Output the (X, Y) coordinate of the center of the cell containing the given text.  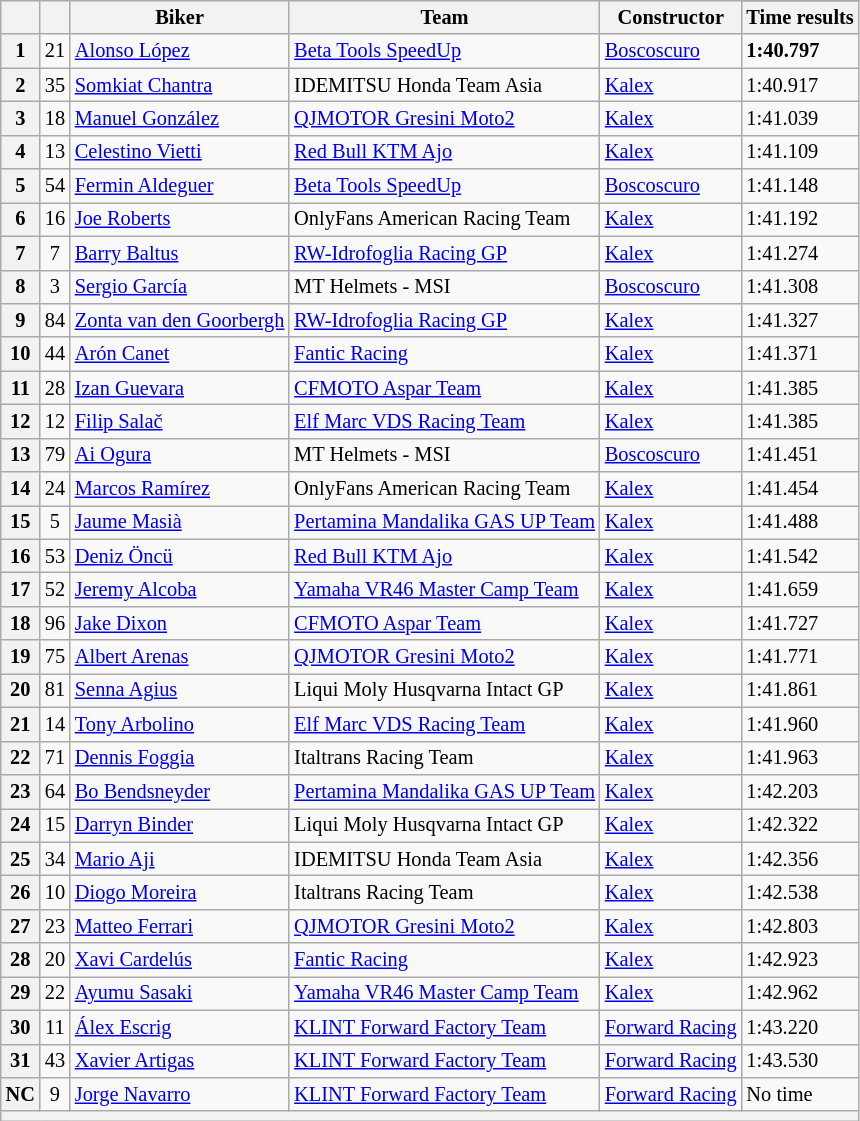
43 (55, 1061)
Ai Ogura (180, 455)
Dennis Foggia (180, 758)
1:41.274 (800, 253)
Fermin Aldeguer (180, 186)
Biker (180, 17)
1:41.542 (800, 556)
1:41.451 (800, 455)
1:42.356 (800, 859)
No time (800, 1094)
Constructor (671, 17)
44 (55, 354)
19 (20, 657)
1:41.960 (800, 724)
Izan Guevara (180, 388)
Matteo Ferrari (180, 926)
Time results (800, 17)
30 (20, 1027)
Xavi Cardelús (180, 960)
Arón Canet (180, 354)
27 (20, 926)
Barry Baltus (180, 253)
Alonso López (180, 51)
84 (55, 320)
1:41.192 (800, 219)
25 (20, 859)
1:42.923 (800, 960)
Albert Arenas (180, 657)
1:42.322 (800, 825)
81 (55, 690)
Tony Arbolino (180, 724)
1:41.727 (800, 623)
1:41.039 (800, 118)
75 (55, 657)
1:43.220 (800, 1027)
4 (20, 152)
1:41.963 (800, 758)
29 (20, 993)
Joe Roberts (180, 219)
31 (20, 1061)
2 (20, 85)
1 (20, 51)
1:41.861 (800, 690)
Celestino Vietti (180, 152)
1:41.148 (800, 186)
Deniz Öncü (180, 556)
1:41.771 (800, 657)
1:41.308 (800, 287)
Somkiat Chantra (180, 85)
17 (20, 589)
1:41.659 (800, 589)
8 (20, 287)
1:42.538 (800, 892)
1:41.109 (800, 152)
Zonta van den Goorbergh (180, 320)
26 (20, 892)
Team (444, 17)
34 (55, 859)
52 (55, 589)
64 (55, 791)
Mario Aji (180, 859)
Jorge Navarro (180, 1094)
Sergio García (180, 287)
1:43.530 (800, 1061)
Ayumu Sasaki (180, 993)
Bo Bendsneyder (180, 791)
Filip Salač (180, 421)
1:41.488 (800, 522)
53 (55, 556)
1:41.327 (800, 320)
96 (55, 623)
1:40.917 (800, 85)
Jake Dixon (180, 623)
1:42.203 (800, 791)
Darryn Binder (180, 825)
79 (55, 455)
Diogo Moreira (180, 892)
35 (55, 85)
Manuel González (180, 118)
Marcos Ramírez (180, 489)
Álex Escrig (180, 1027)
Xavier Artigas (180, 1061)
Jeremy Alcoba (180, 589)
1:40.797 (800, 51)
1:42.803 (800, 926)
Jaume Masià (180, 522)
71 (55, 758)
NC (20, 1094)
54 (55, 186)
1:42.962 (800, 993)
6 (20, 219)
1:41.371 (800, 354)
Senna Agius (180, 690)
1:41.454 (800, 489)
